Find where the given text appears and provide that cell's center as [X, Y] coordinate. 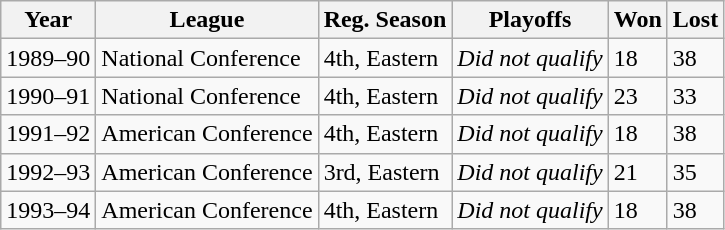
League [207, 20]
3rd, Eastern [385, 172]
1991–92 [48, 134]
1990–91 [48, 96]
21 [638, 172]
Won [638, 20]
Reg. Season [385, 20]
1993–94 [48, 210]
Playoffs [530, 20]
Lost [695, 20]
1992–93 [48, 172]
23 [638, 96]
33 [695, 96]
1989–90 [48, 58]
Year [48, 20]
35 [695, 172]
